Determine the (x, y) coordinate at the center of the cell enclosing the given text.  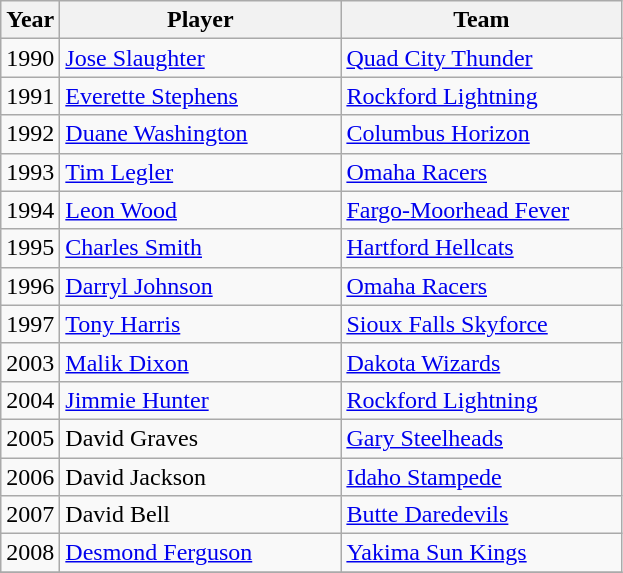
1994 (30, 210)
1997 (30, 324)
Leon Wood (200, 210)
David Bell (200, 515)
Butte Daredevils (482, 515)
Charles Smith (200, 248)
1993 (30, 172)
2007 (30, 515)
Sioux Falls Skyforce (482, 324)
Team (482, 20)
2006 (30, 477)
2008 (30, 553)
1995 (30, 248)
Hartford Hellcats (482, 248)
Dakota Wizards (482, 362)
Player (200, 20)
Desmond Ferguson (200, 553)
Idaho Stampede (482, 477)
Jimmie Hunter (200, 400)
Year (30, 20)
Darryl Johnson (200, 286)
2003 (30, 362)
1991 (30, 96)
1990 (30, 58)
Fargo-Moorhead Fever (482, 210)
1996 (30, 286)
David Graves (200, 438)
Tim Legler (200, 172)
Gary Steelheads (482, 438)
Duane Washington (200, 134)
Yakima Sun Kings (482, 553)
2004 (30, 400)
1992 (30, 134)
Jose Slaughter (200, 58)
Malik Dixon (200, 362)
Tony Harris (200, 324)
Everette Stephens (200, 96)
David Jackson (200, 477)
2005 (30, 438)
Columbus Horizon (482, 134)
Quad City Thunder (482, 58)
